From the cell containing the given text, extract its center point as (X, Y) coordinate. 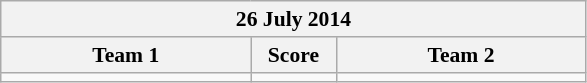
Team 2 (461, 55)
Team 1 (126, 55)
26 July 2014 (294, 19)
Score (294, 55)
